For the text-containing cell, return its midpoint in [X, Y] coordinate format. 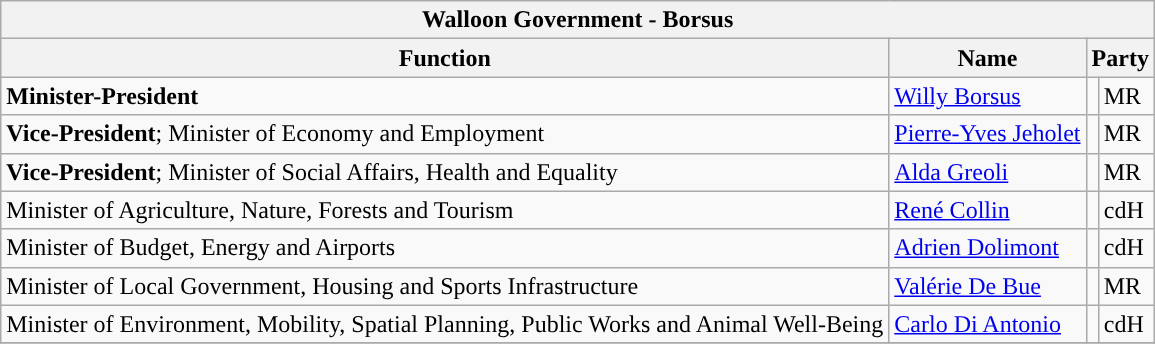
Willy Borsus [988, 96]
Function [445, 58]
Minister of Local Government, Housing and Sports Infrastructure [445, 286]
Carlo Di Antonio [988, 324]
Minister-President [445, 96]
Party [1120, 58]
Vice-President; Minister of Economy and Employment [445, 134]
Minister of Agriculture, Nature, Forests and Tourism [445, 210]
Minister of Environment, Mobility, Spatial Planning, Public Works and Animal Well-Being [445, 324]
Valérie De Bue [988, 286]
Walloon Government - Borsus [578, 20]
Name [988, 58]
Minister of Budget, Energy and Airports [445, 248]
Pierre-Yves Jeholet [988, 134]
Vice-President; Minister of Social Affairs, Health and Equality [445, 172]
René Collin [988, 210]
Adrien Dolimont [988, 248]
Alda Greoli [988, 172]
